Locate the cell with the specified text and output its [X, Y] center coordinate. 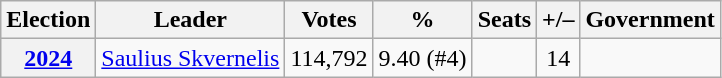
Saulius Skvernelis [190, 58]
14 [558, 58]
Seats [504, 20]
Leader [190, 20]
114,792 [329, 58]
9.40 (#4) [422, 58]
2024 [48, 58]
Votes [329, 20]
Election [48, 20]
+/– [558, 20]
Government [650, 20]
% [422, 20]
